Pinpoint the cell where the given text exists, returning its (x, y) midpoint coordinate. 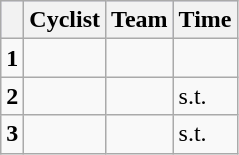
Cyclist (65, 20)
1 (12, 58)
Team (140, 20)
Time (205, 20)
2 (12, 96)
3 (12, 134)
